Locate the cell with the specified text and output its (X, Y) center coordinate. 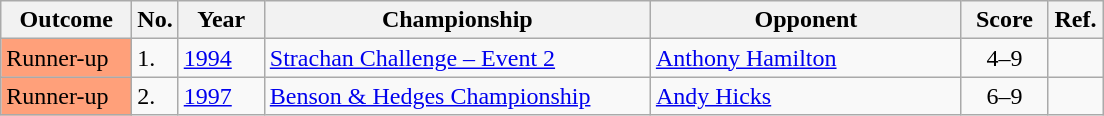
Anthony Hamilton (806, 58)
1997 (221, 96)
Benson & Hedges Championship (457, 96)
6–9 (1004, 96)
Outcome (66, 20)
Score (1004, 20)
Year (221, 20)
Opponent (806, 20)
Andy Hicks (806, 96)
4–9 (1004, 58)
1. (155, 58)
No. (155, 20)
Championship (457, 20)
2. (155, 96)
Ref. (1075, 20)
Strachan Challenge – Event 2 (457, 58)
1994 (221, 58)
